Locate the cell with the specified text and output its [x, y] center coordinate. 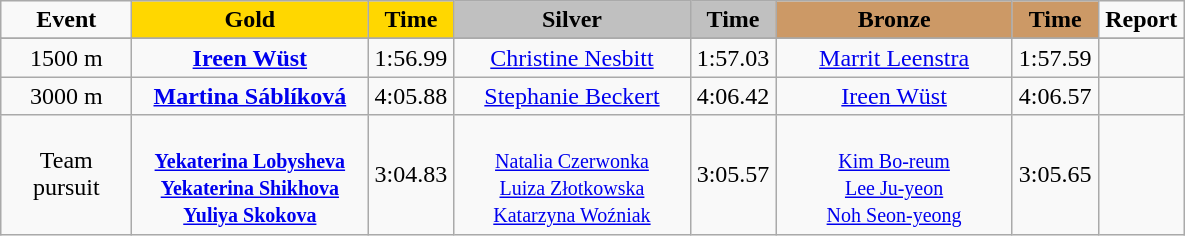
3:05.57 [733, 174]
1:57.03 [733, 58]
1:56.99 [411, 58]
Team pursuit [66, 174]
Christine Nesbitt [572, 58]
3:04.83 [411, 174]
1:57.59 [1055, 58]
Natalia CzerwonkaLuiza ZłotkowskaKatarzyna Woźniak [572, 174]
4:06.57 [1055, 96]
4:05.88 [411, 96]
Silver [572, 20]
3:05.65 [1055, 174]
1500 m [66, 58]
3000 m [66, 96]
Yekaterina LobyshevaYekaterina ShikhovaYuliya Skokova [250, 174]
Report [1141, 20]
Stephanie Beckert [572, 96]
4:06.42 [733, 96]
Event [66, 20]
Marrit Leenstra [894, 58]
Bronze [894, 20]
Gold [250, 20]
Martina Sáblíková [250, 96]
Kim Bo-reumLee Ju-yeonNoh Seon-yeong [894, 174]
